Return the [x, y] coordinate for the center point of the cell that contains the specified text.  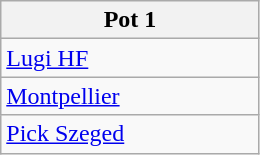
Pot 1 [130, 20]
Pick Szeged [130, 134]
Lugi HF [130, 58]
Montpellier [130, 96]
